Output the (x, y) coordinate of the center of the cell containing the given text.  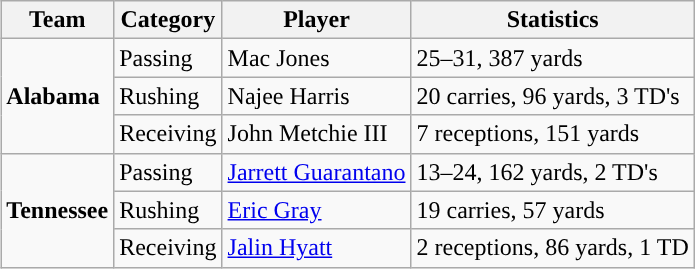
25–31, 387 yards (552, 58)
2 receptions, 86 yards, 1 TD (552, 248)
13–24, 162 yards, 2 TD's (552, 172)
Eric Gray (316, 210)
John Metchie III (316, 134)
Tennessee (58, 210)
Jalin Hyatt (316, 248)
Category (168, 20)
Najee Harris (316, 96)
Alabama (58, 96)
19 carries, 57 yards (552, 210)
7 receptions, 151 yards (552, 134)
20 carries, 96 yards, 3 TD's (552, 96)
Team (58, 20)
Jarrett Guarantano (316, 172)
Statistics (552, 20)
Mac Jones (316, 58)
Player (316, 20)
